Return (X, Y) of the center of cell containing provided text 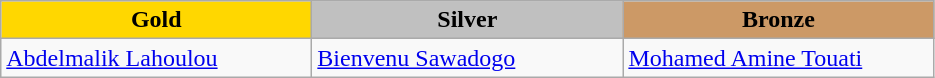
Bienvenu Sawadogo (468, 58)
Silver (468, 20)
Bronze (778, 20)
Gold (156, 20)
Mohamed Amine Touati (778, 58)
Abdelmalik Lahoulou (156, 58)
